Detect which cell encompasses the target text, then output its [x, y] center coordinate. 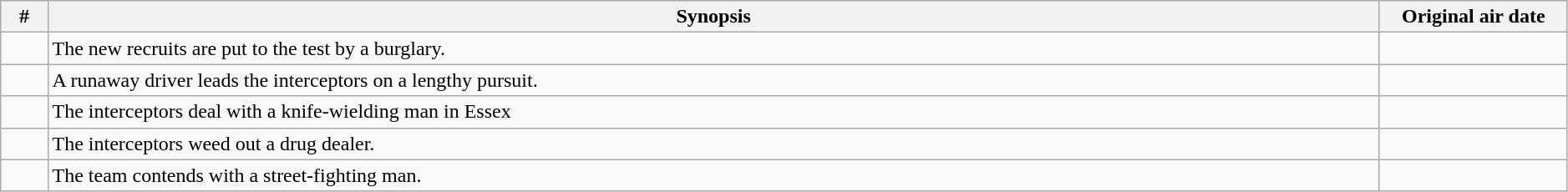
Synopsis [713, 17]
# [24, 17]
Original air date [1474, 17]
The interceptors weed out a drug dealer. [713, 144]
The team contends with a street-fighting man. [713, 175]
The new recruits are put to the test by a burglary. [713, 48]
A runaway driver leads the interceptors on a lengthy pursuit. [713, 80]
The interceptors deal with a knife-wielding man in Essex [713, 112]
